Detect which cell encompasses the target text, then output its [X, Y] center coordinate. 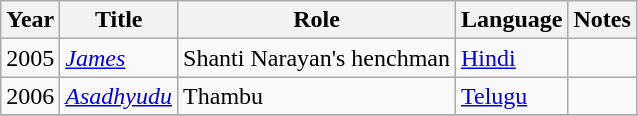
2006 [30, 96]
2005 [30, 58]
Thambu [317, 96]
Notes [602, 20]
Hindi [512, 58]
Language [512, 20]
Telugu [512, 96]
Year [30, 20]
Title [119, 20]
James [119, 58]
Asadhyudu [119, 96]
Role [317, 20]
Shanti Narayan's henchman [317, 58]
